For the text-containing cell, return its midpoint in [x, y] coordinate format. 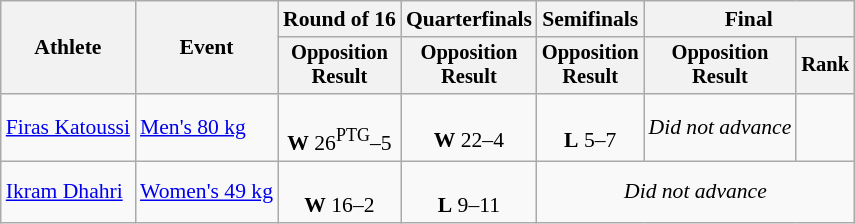
W 26PTG–5 [340, 128]
Rank [825, 66]
Semifinals [590, 19]
Final [749, 19]
Round of 16 [340, 19]
Firas Katoussi [68, 128]
Quarterfinals [469, 19]
W 16–2 [340, 192]
Men's 80 kg [206, 128]
L 5–7 [590, 128]
Athlete [68, 48]
Event [206, 48]
W 22–4 [469, 128]
Ikram Dhahri [68, 192]
Women's 49 kg [206, 192]
L 9–11 [469, 192]
